For the text-containing cell, return its midpoint in (X, Y) coordinate format. 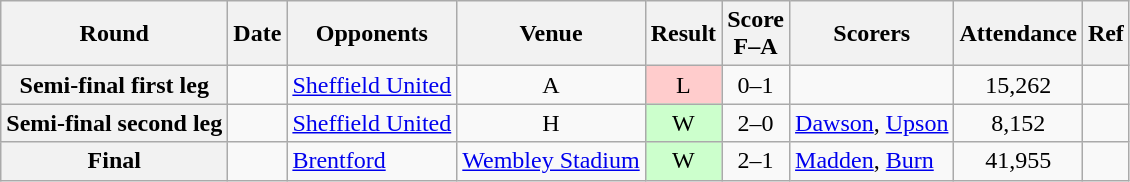
Madden, Burn (872, 161)
2–0 (756, 123)
15,262 (1018, 85)
Round (114, 34)
Scorers (872, 34)
H (551, 123)
Dawson, Upson (872, 123)
41,955 (1018, 161)
Attendance (1018, 34)
A (551, 85)
Date (258, 34)
Venue (551, 34)
ScoreF–A (756, 34)
Opponents (372, 34)
2–1 (756, 161)
Final (114, 161)
Brentford (372, 161)
Semi-final first leg (114, 85)
Wembley Stadium (551, 161)
8,152 (1018, 123)
0–1 (756, 85)
Semi-final second leg (114, 123)
Ref (1106, 34)
L (683, 85)
Result (683, 34)
